Provide the [x, y] coordinate of the cell's center where the given text is located.  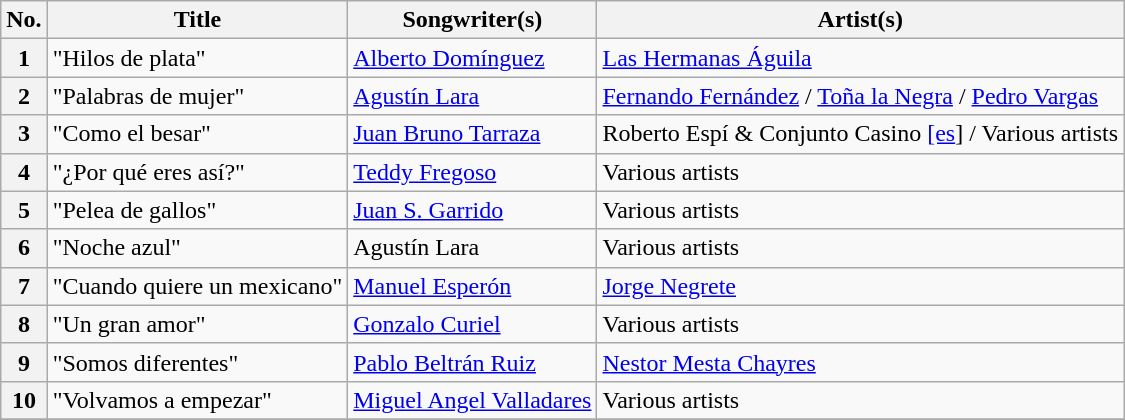
"Un gran amor" [198, 324]
1 [24, 58]
Teddy Fregoso [472, 172]
Las Hermanas Águila [860, 58]
3 [24, 134]
Juan Bruno Tarraza [472, 134]
Pablo Beltrán Ruiz [472, 362]
"Pelea de gallos" [198, 210]
6 [24, 248]
Alberto Domínguez [472, 58]
7 [24, 286]
Roberto Espí & Conjunto Casino [es] / Various artists [860, 134]
Artist(s) [860, 20]
"Cuando quiere un mexicano" [198, 286]
5 [24, 210]
"Palabras de mujer" [198, 96]
Juan S. Garrido [472, 210]
"Como el besar" [198, 134]
"Noche azul" [198, 248]
2 [24, 96]
"Hilos de plata" [198, 58]
"Volvamos a empezar" [198, 400]
Jorge Negrete [860, 286]
10 [24, 400]
8 [24, 324]
4 [24, 172]
Miguel Angel Valladares [472, 400]
No. [24, 20]
Gonzalo Curiel [472, 324]
"¿Por qué eres así?" [198, 172]
Manuel Esperón [472, 286]
Fernando Fernández / Toña la Negra / Pedro Vargas [860, 96]
Title [198, 20]
"Somos diferentes" [198, 362]
Nestor Mesta Chayres [860, 362]
9 [24, 362]
Songwriter(s) [472, 20]
